Output the [X, Y] coordinate of the center of the cell containing the given text.  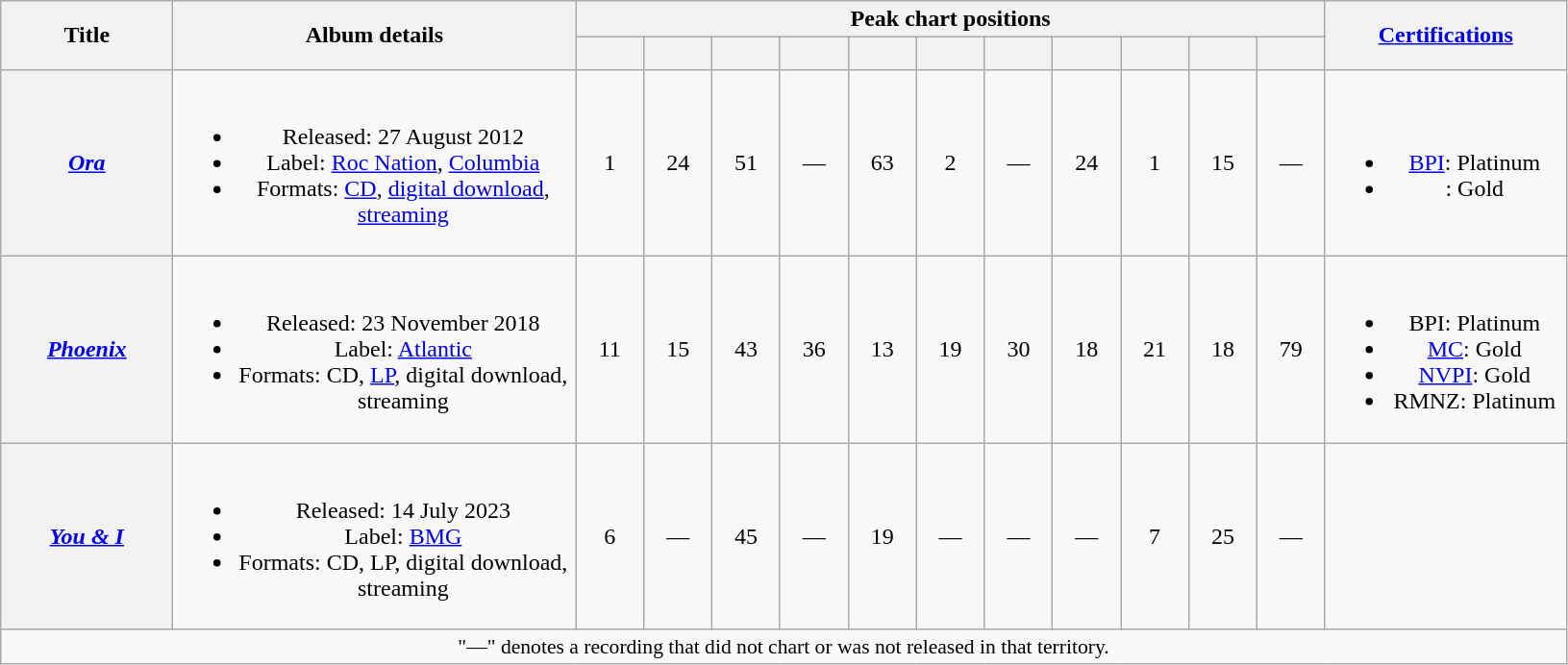
2 [950, 162]
BPI: Platinum: Gold [1446, 162]
25 [1223, 536]
Released: 14 July 2023Label: BMGFormats: CD, LP, digital download, streaming [375, 536]
7 [1156, 536]
BPI: PlatinumMC: GoldNVPI: GoldRMNZ: Platinum [1446, 350]
You & I [87, 536]
79 [1290, 350]
Ora [87, 162]
Released: 27 August 2012Label: Roc Nation, ColumbiaFormats: CD, digital download, streaming [375, 162]
13 [883, 350]
43 [746, 350]
51 [746, 162]
6 [610, 536]
Album details [375, 36]
Phoenix [87, 350]
21 [1156, 350]
"—" denotes a recording that did not chart or was not released in that territory. [784, 647]
45 [746, 536]
11 [610, 350]
Peak chart positions [950, 19]
Title [87, 36]
63 [883, 162]
30 [1019, 350]
36 [813, 350]
Certifications [1446, 36]
Released: 23 November 2018Label: AtlanticFormats: CD, LP, digital download, streaming [375, 350]
